Pinpoint the cell where the given text exists, returning its [X, Y] midpoint coordinate. 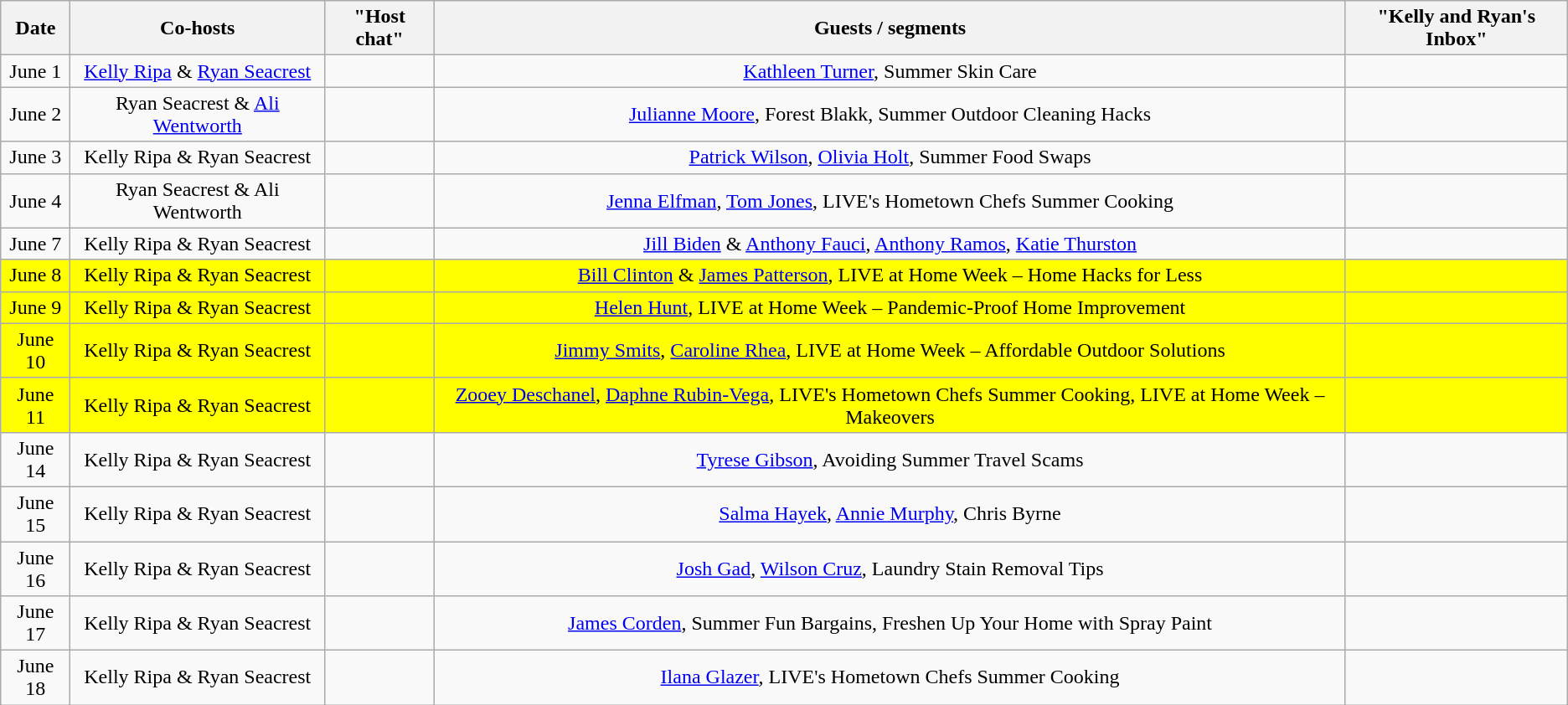
June 18 [35, 678]
Julianne Moore, Forest Blakk, Summer Outdoor Cleaning Hacks [890, 114]
June 14 [35, 459]
Jimmy Smits, Caroline Rhea, LIVE at Home Week – Affordable Outdoor Solutions [890, 350]
"Host chat" [380, 28]
Patrick Wilson, Olivia Holt, Summer Food Swaps [890, 157]
Zooey Deschanel, Daphne Rubin-Vega, LIVE's Hometown Chefs Summer Cooking, LIVE at Home Week – Makeovers [890, 405]
June 7 [35, 244]
June 8 [35, 275]
June 4 [35, 201]
Salma Hayek, Annie Murphy, Chris Byrne [890, 514]
June 1 [35, 71]
June 9 [35, 307]
Jill Biden & Anthony Fauci, Anthony Ramos, Katie Thurston [890, 244]
James Corden, Summer Fun Bargains, Freshen Up Your Home with Spray Paint [890, 623]
Helen Hunt, LIVE at Home Week – Pandemic-Proof Home Improvement [890, 307]
June 10 [35, 350]
Bill Clinton & James Patterson, LIVE at Home Week – Home Hacks for Less [890, 275]
Co-hosts [198, 28]
Ilana Glazer, LIVE's Hometown Chefs Summer Cooking [890, 678]
June 2 [35, 114]
Guests / segments [890, 28]
Tyrese Gibson, Avoiding Summer Travel Scams [890, 459]
Kathleen Turner, Summer Skin Care [890, 71]
Date [35, 28]
"Kelly and Ryan's Inbox" [1456, 28]
June 15 [35, 514]
June 17 [35, 623]
June 11 [35, 405]
Josh Gad, Wilson Cruz, Laundry Stain Removal Tips [890, 568]
June 16 [35, 568]
Jenna Elfman, Tom Jones, LIVE's Hometown Chefs Summer Cooking [890, 201]
June 3 [35, 157]
